Scan for the cell matching the given text and deliver its [x, y] coordinate at center. 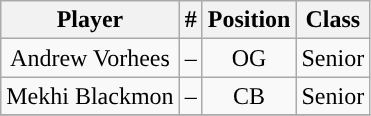
Class [333, 20]
# [190, 20]
Player [90, 20]
Position [249, 20]
Andrew Vorhees [90, 58]
Mekhi Blackmon [90, 96]
CB [249, 96]
OG [249, 58]
